From the cell containing the given text, extract its center point as (x, y) coordinate. 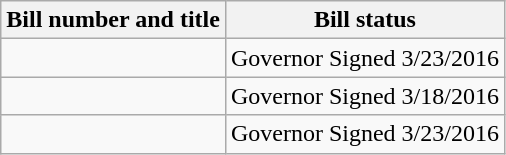
Governor Signed 3/18/2016 (364, 96)
Bill status (364, 20)
Bill number and title (114, 20)
